Determine the (x, y) coordinate at the center of the cell enclosing the given text.  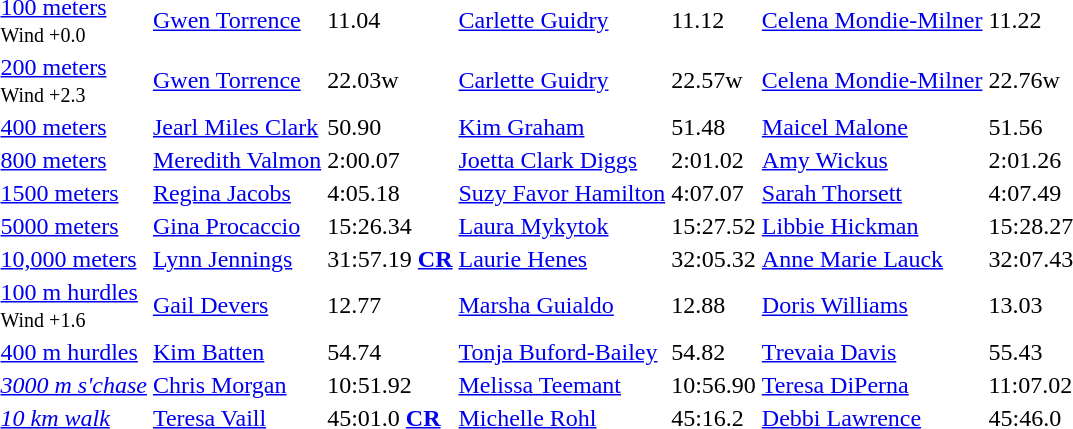
51.48 (714, 127)
Meredith Valmon (236, 160)
10:51.92 (390, 385)
Suzy Favor Hamilton (562, 193)
Regina Jacobs (236, 193)
54.74 (390, 352)
Maicel Malone (872, 127)
Kim Graham (562, 127)
12.88 (714, 306)
Tonja Buford-Bailey (562, 352)
Amy Wickus (872, 160)
Gina Procaccio (236, 226)
Libbie Hickman (872, 226)
Chris Morgan (236, 385)
Sarah Thorsett (872, 193)
54.82 (714, 352)
31:57.19 CR (390, 259)
2:01.02 (714, 160)
12.77 (390, 306)
15:26.34 (390, 226)
15:27.52 (714, 226)
Carlette Guidry (562, 80)
22.57w (714, 80)
4:05.18 (390, 193)
10:56.90 (714, 385)
Jearl Miles Clark (236, 127)
Celena Mondie-Milner (872, 80)
Laura Mykytok (562, 226)
Doris Williams (872, 306)
2:00.07 (390, 160)
Teresa DiPerna (872, 385)
Laurie Henes (562, 259)
Anne Marie Lauck (872, 259)
Gwen Torrence (236, 80)
Kim Batten (236, 352)
Melissa Teemant (562, 385)
4:07.07 (714, 193)
22.03w (390, 80)
Joetta Clark Diggs (562, 160)
Gail Devers (236, 306)
32:05.32 (714, 259)
Trevaia Davis (872, 352)
Lynn Jennings (236, 259)
50.90 (390, 127)
Marsha Guialdo (562, 306)
